From the cell containing the given text, extract its center point as (x, y) coordinate. 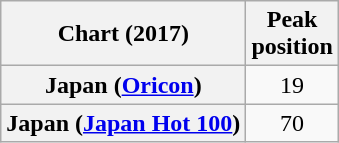
Chart (2017) (124, 34)
Japan (Oricon) (124, 85)
70 (292, 123)
19 (292, 85)
Peakposition (292, 34)
Japan (Japan Hot 100) (124, 123)
